Determine the (X, Y) coordinate at the center of the cell enclosing the given text.  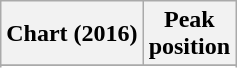
Peak position (189, 34)
Chart (2016) (72, 34)
